Search for the cell housing the specified text and yield its (x, y) center coordinate. 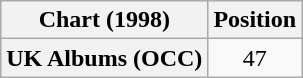
UK Albums (OCC) (104, 58)
Chart (1998) (104, 20)
Position (255, 20)
47 (255, 58)
